Locate the cell with the specified text and output its (X, Y) center coordinate. 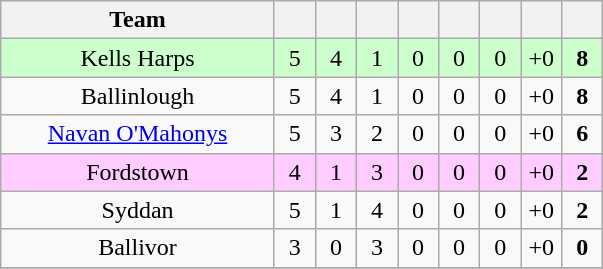
6 (582, 134)
Kells Harps (138, 58)
Ballinlough (138, 96)
Fordstown (138, 172)
Syddan (138, 210)
Team (138, 20)
Ballivor (138, 248)
Navan O'Mahonys (138, 134)
